Provide the (x, y) coordinate of the cell's center where the given text is located.  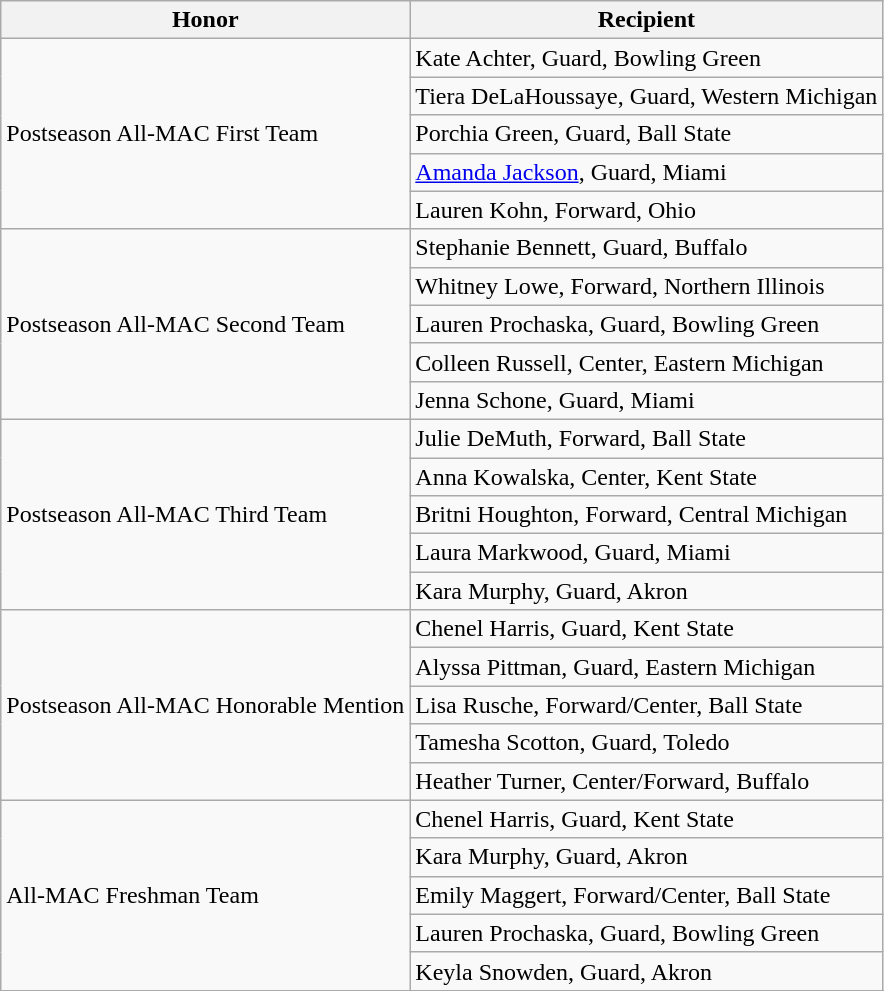
Britni Houghton, Forward, Central Michigan (646, 515)
Postseason All-MAC Second Team (206, 324)
Tiera DeLaHoussaye, Guard, Western Michigan (646, 96)
Anna Kowalska, Center, Kent State (646, 477)
Laura Markwood, Guard, Miami (646, 553)
Kate Achter, Guard, Bowling Green (646, 58)
Lauren Kohn, Forward, Ohio (646, 210)
All-MAC Freshman Team (206, 895)
Honor (206, 20)
Lisa Rusche, Forward/Center, Ball State (646, 705)
Tamesha Scotton, Guard, Toledo (646, 743)
Julie DeMuth, Forward, Ball State (646, 438)
Heather Turner, Center/Forward, Buffalo (646, 781)
Postseason All-MAC Honorable Mention (206, 705)
Amanda Jackson, Guard, Miami (646, 172)
Postseason All-MAC First Team (206, 134)
Porchia Green, Guard, Ball State (646, 134)
Keyla Snowden, Guard, Akron (646, 971)
Jenna Schone, Guard, Miami (646, 400)
Recipient (646, 20)
Stephanie Bennett, Guard, Buffalo (646, 248)
Emily Maggert, Forward/Center, Ball State (646, 895)
Alyssa Pittman, Guard, Eastern Michigan (646, 667)
Postseason All-MAC Third Team (206, 514)
Colleen Russell, Center, Eastern Michigan (646, 362)
Whitney Lowe, Forward, Northern Illinois (646, 286)
